Identify which cell holds the provided text, then report its [X, Y] central coordinate. 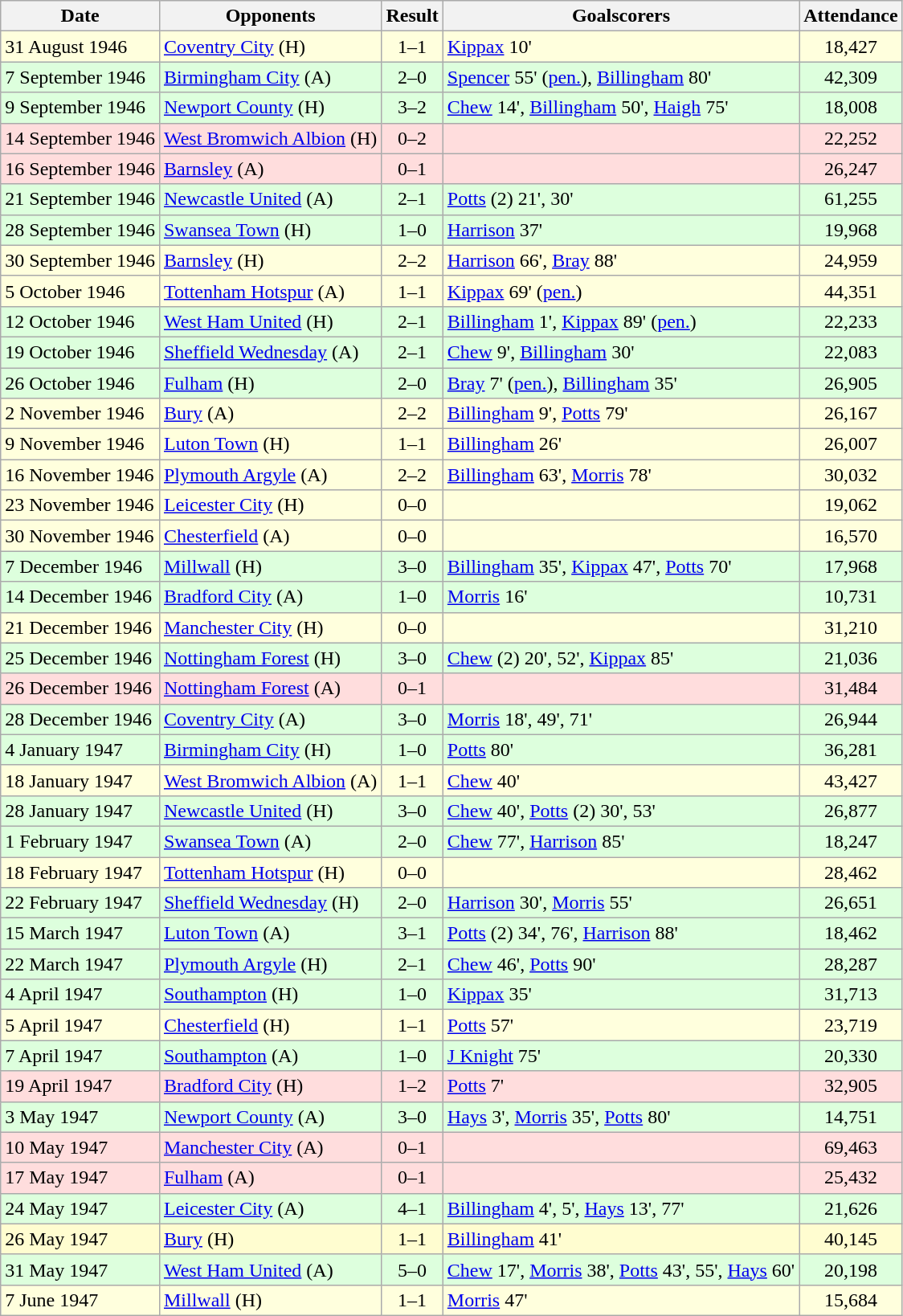
Coventry City (H) [270, 47]
Plymouth Argyle (A) [270, 475]
26,167 [851, 414]
31,713 [851, 995]
0–2 [412, 138]
40,145 [851, 1239]
17 May 1947 [80, 1178]
Leicester City (A) [270, 1208]
Bradford City (A) [270, 597]
21,626 [851, 1208]
Tottenham Hotspur (H) [270, 872]
Spencer 55' (pen.), Billingham 80' [620, 77]
3–1 [412, 934]
Bury (H) [270, 1239]
31,210 [851, 627]
5–0 [412, 1269]
Billingham 63', Morris 78' [620, 475]
Plymouth Argyle (H) [270, 964]
3–2 [412, 108]
Potts 7' [620, 1086]
1–2 [412, 1086]
14 September 1946 [80, 138]
Manchester City (H) [270, 627]
Bray 7' (pen.), Billingham 35' [620, 383]
15,684 [851, 1300]
Chew 9', Billingham 30' [620, 352]
26,877 [851, 811]
20,198 [851, 1269]
31 August 1946 [80, 47]
Kippax 69' (pen.) [620, 291]
20,330 [851, 1056]
West Bromwich Albion (A) [270, 780]
9 September 1946 [80, 108]
16,570 [851, 536]
Billingham 4', 5', Hays 13', 77' [620, 1208]
22 March 1947 [80, 964]
12 October 1946 [80, 321]
19,968 [851, 230]
Birmingham City (H) [270, 750]
Kippax 35' [620, 995]
31,484 [851, 689]
10,731 [851, 597]
Kippax 10' [620, 47]
Manchester City (A) [270, 1147]
25,432 [851, 1178]
28,287 [851, 964]
Morris 18', 49', 71' [620, 719]
10 May 1947 [80, 1147]
7 December 1946 [80, 566]
Harrison 30', Morris 55' [620, 903]
Potts (2) 21', 30' [620, 199]
26,007 [851, 444]
Billingham 9', Potts 79' [620, 414]
Newcastle United (A) [270, 199]
26 December 1946 [80, 689]
Goalscorers [620, 16]
7 June 1947 [80, 1300]
Swansea Town (H) [270, 230]
16 September 1946 [80, 169]
43,427 [851, 780]
Date [80, 16]
Barnsley (H) [270, 260]
32,905 [851, 1086]
19 April 1947 [80, 1086]
44,351 [851, 291]
28 September 1946 [80, 230]
Luton Town (H) [270, 444]
26,944 [851, 719]
Chew 77', Harrison 85' [620, 841]
Bradford City (H) [270, 1086]
18,008 [851, 108]
Opponents [270, 16]
Chesterfield (A) [270, 536]
22,233 [851, 321]
30 November 1946 [80, 536]
25 December 1946 [80, 658]
Tottenham Hotspur (A) [270, 291]
15 March 1947 [80, 934]
30 September 1946 [80, 260]
Southampton (H) [270, 995]
Leicester City (H) [270, 505]
Chew 17', Morris 38', Potts 43', 55', Hays 60' [620, 1269]
Fulham (A) [270, 1178]
Birmingham City (A) [270, 77]
West Ham United (H) [270, 321]
2 November 1946 [80, 414]
Sheffield Wednesday (A) [270, 352]
Billingham 1', Kippax 89' (pen.) [620, 321]
Sheffield Wednesday (H) [270, 903]
Morris 47' [620, 1300]
7 September 1946 [80, 77]
Potts 57' [620, 1025]
31 May 1947 [80, 1269]
Nottingham Forest (A) [270, 689]
17,968 [851, 566]
26,651 [851, 903]
22,083 [851, 352]
1 February 1947 [80, 841]
69,463 [851, 1147]
Chesterfield (H) [270, 1025]
5 April 1947 [80, 1025]
4 January 1947 [80, 750]
21 December 1946 [80, 627]
Southampton (A) [270, 1056]
18,247 [851, 841]
Newcastle United (H) [270, 811]
9 November 1946 [80, 444]
Morris 16' [620, 597]
18 February 1947 [80, 872]
7 April 1947 [80, 1056]
28,462 [851, 872]
23,719 [851, 1025]
21,036 [851, 658]
22,252 [851, 138]
19 October 1946 [80, 352]
Fulham (H) [270, 383]
Result [412, 16]
Chew 40', Potts (2) 30', 53' [620, 811]
Billingham 35', Kippax 47', Potts 70' [620, 566]
23 November 1946 [80, 505]
Potts (2) 34', 76', Harrison 88' [620, 934]
Barnsley (A) [270, 169]
Swansea Town (A) [270, 841]
J Knight 75' [620, 1056]
Potts 80' [620, 750]
26,247 [851, 169]
5 October 1946 [80, 291]
24,959 [851, 260]
14 December 1946 [80, 597]
Harrison 66', Bray 88' [620, 260]
West Ham United (A) [270, 1269]
14,751 [851, 1117]
Billingham 26' [620, 444]
Nottingham Forest (H) [270, 658]
Attendance [851, 16]
Coventry City (A) [270, 719]
26,905 [851, 383]
Chew 40' [620, 780]
Billingham 41' [620, 1239]
Chew (2) 20', 52', Kippax 85' [620, 658]
Hays 3', Morris 35', Potts 80' [620, 1117]
Bury (A) [270, 414]
4–1 [412, 1208]
Newport County (A) [270, 1117]
24 May 1947 [80, 1208]
36,281 [851, 750]
18,427 [851, 47]
Chew 46', Potts 90' [620, 964]
18 January 1947 [80, 780]
22 February 1947 [80, 903]
Luton Town (A) [270, 934]
30,032 [851, 475]
21 September 1946 [80, 199]
28 January 1947 [80, 811]
61,255 [851, 199]
Chew 14', Billingham 50', Haigh 75' [620, 108]
Newport County (H) [270, 108]
3 May 1947 [80, 1117]
16 November 1946 [80, 475]
28 December 1946 [80, 719]
42,309 [851, 77]
4 April 1947 [80, 995]
18,462 [851, 934]
26 October 1946 [80, 383]
West Bromwich Albion (H) [270, 138]
19,062 [851, 505]
Harrison 37' [620, 230]
26 May 1947 [80, 1239]
